Return (x, y) of the center of cell containing provided text 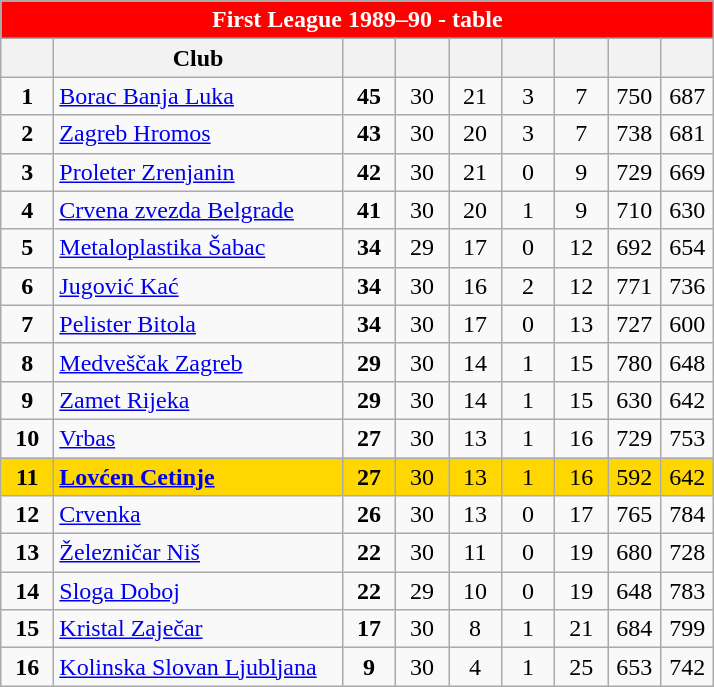
753 (688, 438)
687 (688, 96)
736 (688, 286)
Sloga Doboj (198, 591)
765 (634, 515)
Pelister Bitola (198, 324)
653 (634, 667)
43 (368, 134)
First League 1989–90 - table (358, 20)
42 (368, 172)
Zagreb Hromos (198, 134)
6 (28, 286)
742 (688, 667)
5 (28, 248)
692 (634, 248)
738 (634, 134)
684 (634, 629)
669 (688, 172)
783 (688, 591)
41 (368, 210)
710 (634, 210)
Crvena zvezda Belgrade (198, 210)
Lovćen Cetinje (198, 477)
727 (634, 324)
681 (688, 134)
780 (634, 362)
Kolinska Slovan Ljubljana (198, 667)
Proleter Zrenjanin (198, 172)
680 (634, 553)
Crvenka (198, 515)
26 (368, 515)
Medveščak Zagreb (198, 362)
Jugović Kać (198, 286)
Zamet Rijeka (198, 400)
771 (634, 286)
Vrbas (198, 438)
45 (368, 96)
728 (688, 553)
750 (634, 96)
Kristal Zaječar (198, 629)
25 (582, 667)
592 (634, 477)
Borac Banja Luka (198, 96)
Železničar Niš (198, 553)
Metaloplastika Šabac (198, 248)
Club (198, 58)
799 (688, 629)
654 (688, 248)
600 (688, 324)
784 (688, 515)
